Scan for the cell matching the given text and deliver its (X, Y) coordinate at center. 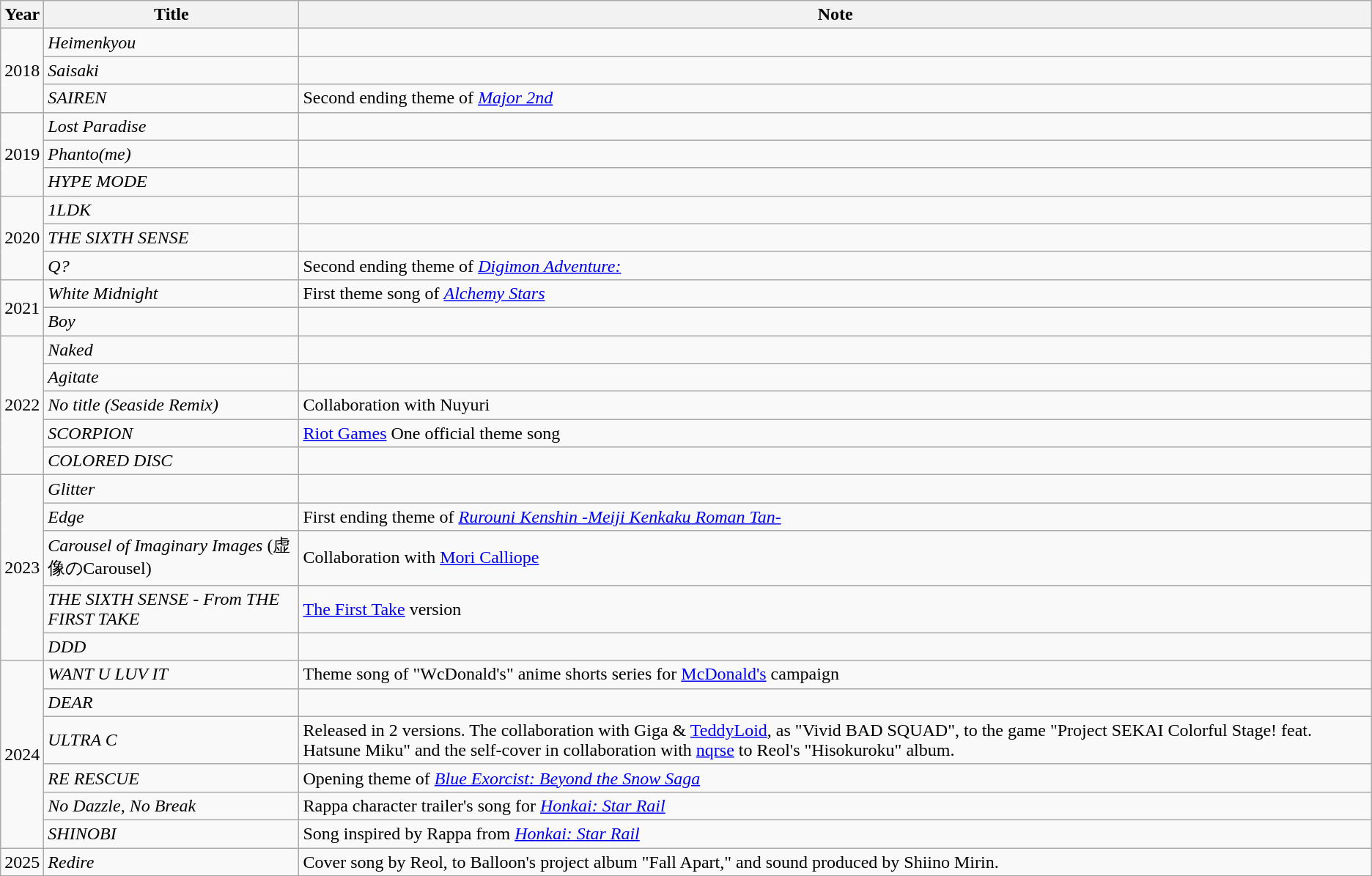
SAIREN (171, 98)
Collaboration with Mori Calliope (836, 558)
Riot Games One official theme song (836, 433)
Q? (171, 265)
2022 (22, 405)
Glitter (171, 489)
2020 (22, 238)
Second ending theme of Digimon Adventure: (836, 265)
White Midnight (171, 293)
No title (Seaside Remix) (171, 405)
Rappa character trailer's song for Honkai: Star Rail (836, 806)
Redire (171, 861)
Boy (171, 321)
Agitate (171, 378)
Phanto(me) (171, 154)
Collaboration with Nuyuri (836, 405)
SCORPION (171, 433)
2025 (22, 861)
2021 (22, 307)
DEAR (171, 702)
THE SIXTH SENSE (171, 238)
Heimenkyou (171, 43)
Theme song of "WcDonald's" anime shorts series for McDonald's campaign (836, 674)
DDD (171, 647)
Note (836, 15)
Year (22, 15)
First theme song of Alchemy Stars (836, 293)
HYPE MODE (171, 182)
THE SIXTH SENSE - From THE FIRST TAKE (171, 608)
2019 (22, 154)
Edge (171, 517)
2018 (22, 70)
Cover song by Reol, to Balloon's project album "Fall Apart," and sound produced by Shiino Mirin. (836, 861)
Song inspired by Rappa from Honkai: Star Rail (836, 833)
Lost Paradise (171, 126)
Saisaki (171, 70)
Second ending theme of Major 2nd (836, 98)
Carousel of Imaginary Images (虚像のCarousel) (171, 558)
WANT U LUV IT (171, 674)
ULTRA C (171, 740)
RE RESCUE (171, 778)
COLORED DISC (171, 461)
The First Take version (836, 608)
Naked (171, 350)
First ending theme of Rurouni Kenshin -Meiji Kenkaku Roman Tan- (836, 517)
No Dazzle, No Break (171, 806)
2024 (22, 754)
2023 (22, 567)
SHINOBI (171, 833)
Opening theme of Blue Exorcist: Beyond the Snow Saga (836, 778)
Title (171, 15)
1LDK (171, 210)
